Provide the [x, y] coordinate of the cell's center where the given text is located.  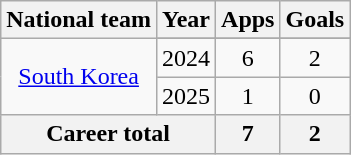
Career total [108, 134]
0 [315, 96]
Apps [248, 20]
7 [248, 134]
Year [186, 20]
1 [248, 96]
South Korea [79, 77]
2025 [186, 96]
2024 [186, 58]
National team [79, 20]
Goals [315, 20]
6 [248, 58]
